Pinpoint the cell where the given text exists, returning its (X, Y) midpoint coordinate. 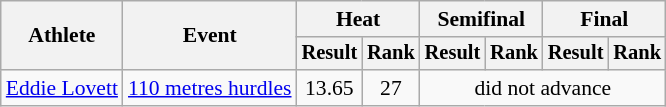
27 (391, 88)
Eddie Lovett (62, 88)
Final (604, 19)
Semifinal (482, 19)
Event (210, 36)
Heat (358, 19)
13.65 (330, 88)
did not advance (543, 88)
110 metres hurdles (210, 88)
Athlete (62, 36)
